Determine the [x, y] coordinate at the center of the cell enclosing the given text.  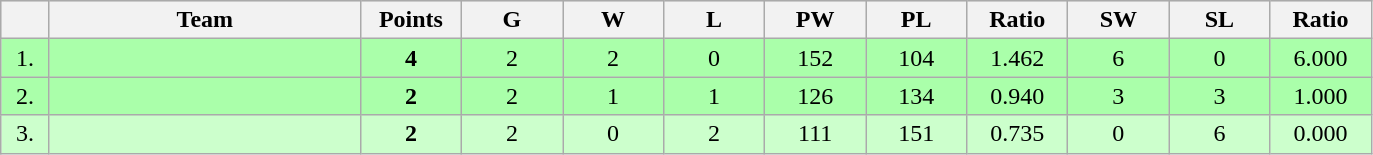
134 [916, 96]
104 [916, 58]
PL [916, 20]
0.000 [1320, 134]
L [714, 20]
0.940 [1018, 96]
0.735 [1018, 134]
1. [26, 58]
3. [26, 134]
151 [916, 134]
PW [816, 20]
SL [1220, 20]
Team [204, 20]
152 [816, 58]
1.462 [1018, 58]
W [612, 20]
4 [410, 58]
6.000 [1320, 58]
2. [26, 96]
1.000 [1320, 96]
SW [1118, 20]
Points [410, 20]
111 [816, 134]
G [512, 20]
126 [816, 96]
